Search for the cell housing the specified text and yield its [x, y] center coordinate. 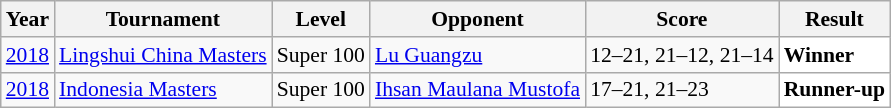
17–21, 21–23 [682, 90]
Indonesia Masters [163, 90]
Runner-up [834, 90]
Tournament [163, 19]
12–21, 21–12, 21–14 [682, 55]
Level [321, 19]
Year [28, 19]
Lingshui China Masters [163, 55]
Lu Guangzu [478, 55]
Ihsan Maulana Mustofa [478, 90]
Result [834, 19]
Winner [834, 55]
Score [682, 19]
Opponent [478, 19]
